Capture the cell that displays the provided text and extract its (X, Y) central coordinate. 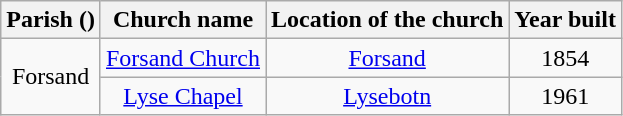
Lysebotn (388, 96)
Parish () (51, 20)
Forsand Church (182, 58)
1961 (566, 96)
Lyse Chapel (182, 96)
Year built (566, 20)
1854 (566, 58)
Church name (182, 20)
Location of the church (388, 20)
